Determine the [X, Y] coordinate at the center of the cell enclosing the given text.  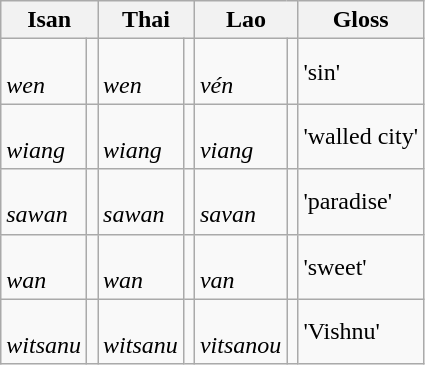
'paradise' [361, 202]
'sin' [361, 72]
Thai [146, 20]
Isan [50, 20]
vén [240, 72]
van [240, 266]
viang [240, 136]
'Vishnu' [361, 332]
'walled city' [361, 136]
Gloss [361, 20]
'sweet' [361, 266]
vitsanou [240, 332]
Lao [246, 20]
savan [240, 202]
